Output the [x, y] coordinate of the center of the cell containing the given text.  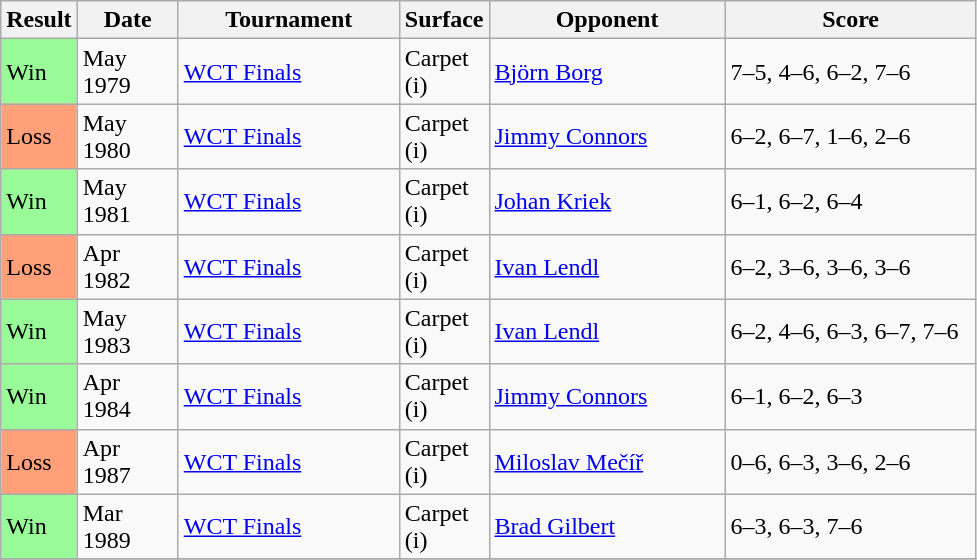
Apr 1982 [128, 266]
Apr 1987 [128, 462]
Apr 1984 [128, 396]
Mar 1989 [128, 526]
Result [39, 20]
6–1, 6–2, 6–4 [850, 202]
Surface [444, 20]
Brad Gilbert [607, 526]
6–2, 3–6, 3–6, 3–6 [850, 266]
Johan Kriek [607, 202]
7–5, 4–6, 6–2, 7–6 [850, 72]
Score [850, 20]
6–1, 6–2, 6–3 [850, 396]
Date [128, 20]
6–3, 6–3, 7–6 [850, 526]
May 1980 [128, 136]
0–6, 6–3, 3–6, 2–6 [850, 462]
Miloslav Mečíř [607, 462]
6–2, 4–6, 6–3, 6–7, 7–6 [850, 332]
Tournament [288, 20]
May 1979 [128, 72]
May 1983 [128, 332]
Björn Borg [607, 72]
Opponent [607, 20]
May 1981 [128, 202]
6–2, 6–7, 1–6, 2–6 [850, 136]
